For the text-containing cell, return its midpoint in (X, Y) coordinate format. 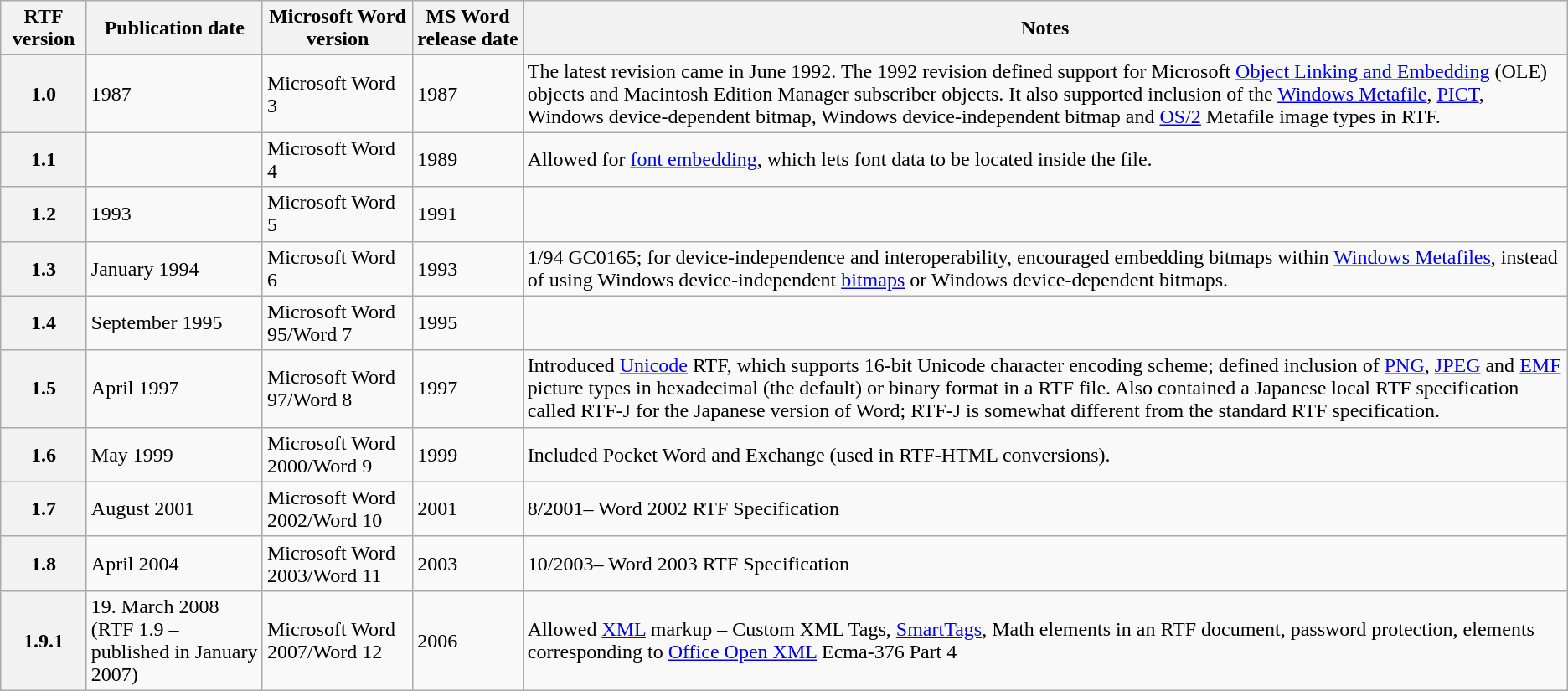
1.4 (44, 323)
1.6 (44, 454)
1991 (468, 214)
Microsoft Word 2000/Word 9 (337, 454)
Microsoft Word 95/Word 7 (337, 323)
May 1999 (174, 454)
Microsoft Word version (337, 28)
Microsoft Word 5 (337, 214)
Allowed for font embedding, which lets font data to be located inside the file. (1045, 159)
Microsoft Word 2002/Word 10 (337, 509)
April 2004 (174, 563)
19. March 2008 (RTF 1.9 – published in January 2007) (174, 640)
April 1997 (174, 389)
1.2 (44, 214)
1.9.1 (44, 640)
8/2001– Word 2002 RTF Specification (1045, 509)
Included Pocket Word and Exchange (used in RTF-HTML conversions). (1045, 454)
1.5 (44, 389)
2006 (468, 640)
10/2003– Word 2003 RTF Specification (1045, 563)
1.8 (44, 563)
Publication date (174, 28)
1997 (468, 389)
September 1995 (174, 323)
2001 (468, 509)
Microsoft Word 2003/Word 11 (337, 563)
Microsoft Word 6 (337, 268)
1999 (468, 454)
1995 (468, 323)
1.1 (44, 159)
January 1994 (174, 268)
Microsoft Word 97/Word 8 (337, 389)
Microsoft Word 4 (337, 159)
1.0 (44, 94)
Microsoft Word 3 (337, 94)
August 2001 (174, 509)
RTF version (44, 28)
1989 (468, 159)
Notes (1045, 28)
1.3 (44, 268)
2003 (468, 563)
Microsoft Word 2007/Word 12 (337, 640)
1.7 (44, 509)
MS Word release date (468, 28)
